Output the [X, Y] coordinate of the center of the cell containing the given text.  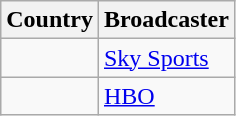
Broadcaster [166, 20]
Country [50, 20]
Sky Sports [166, 58]
HBO [166, 96]
